Provide the (X, Y) coordinate of the cell's center where the given text is located.  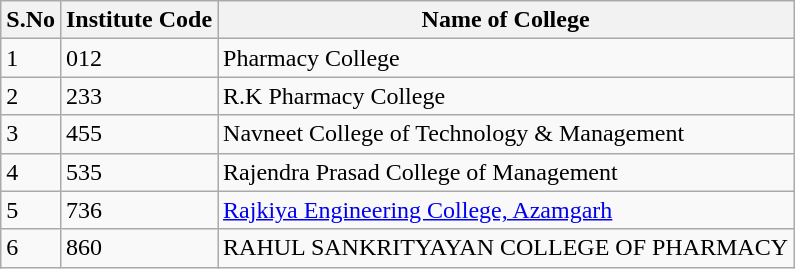
233 (138, 96)
Rajendra Prasad College of Management (506, 172)
S.No (31, 20)
736 (138, 210)
6 (31, 248)
012 (138, 58)
4 (31, 172)
Rajkiya Engineering College, Azamgarh (506, 210)
Navneet College of Technology & Management (506, 134)
R.K Pharmacy College (506, 96)
455 (138, 134)
3 (31, 134)
RAHUL SANKRITYAYAN COLLEGE OF PHARMACY (506, 248)
2 (31, 96)
Institute Code (138, 20)
535 (138, 172)
1 (31, 58)
860 (138, 248)
Pharmacy College (506, 58)
5 (31, 210)
Name of College (506, 20)
